Extract the (X, Y) coordinate from the center of the cell holding the provided text.  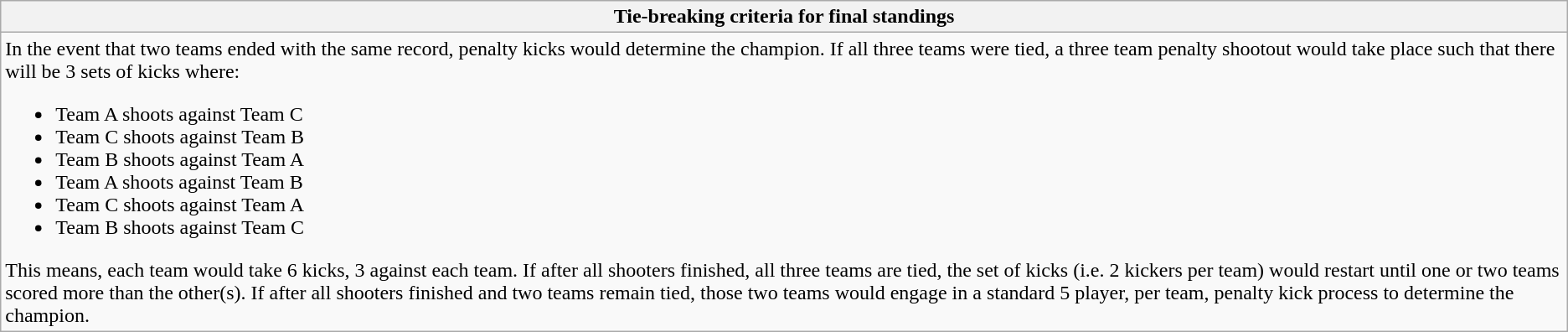
Tie-breaking criteria for final standings (784, 17)
